Return the [x, y] coordinate for the center point of the cell that contains the specified text.  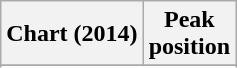
Chart (2014) [72, 34]
Peakposition [189, 34]
